Capture the cell that displays the provided text and extract its [X, Y] central coordinate. 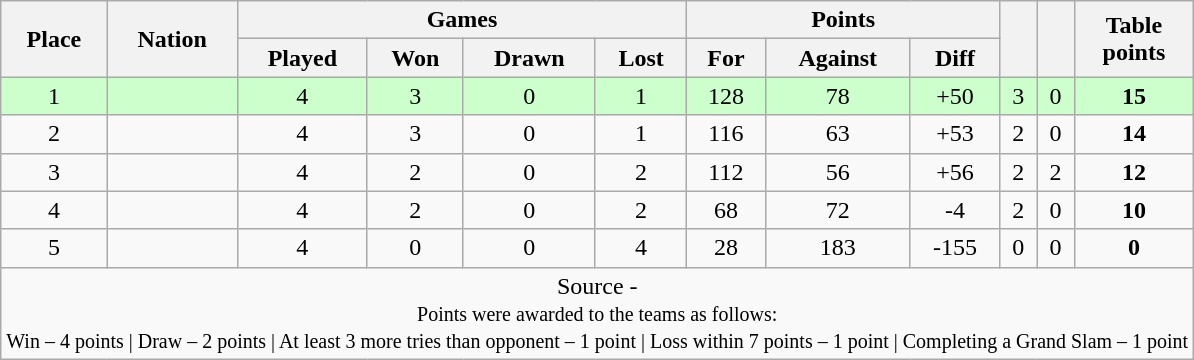
128 [726, 96]
Games [462, 20]
+50 [954, 96]
Played [302, 58]
112 [726, 172]
For [726, 58]
14 [1134, 134]
28 [726, 248]
15 [1134, 96]
-4 [954, 210]
-155 [954, 248]
+56 [954, 172]
72 [838, 210]
Nation [172, 39]
Place [54, 39]
78 [838, 96]
10 [1134, 210]
5 [54, 248]
183 [838, 248]
56 [838, 172]
+53 [954, 134]
Tablepoints [1134, 39]
Won [415, 58]
116 [726, 134]
Lost [640, 58]
Diff [954, 58]
Against [838, 58]
12 [1134, 172]
63 [838, 134]
Points [844, 20]
68 [726, 210]
Drawn [529, 58]
